Detect which cell encompasses the target text, then output its (X, Y) center coordinate. 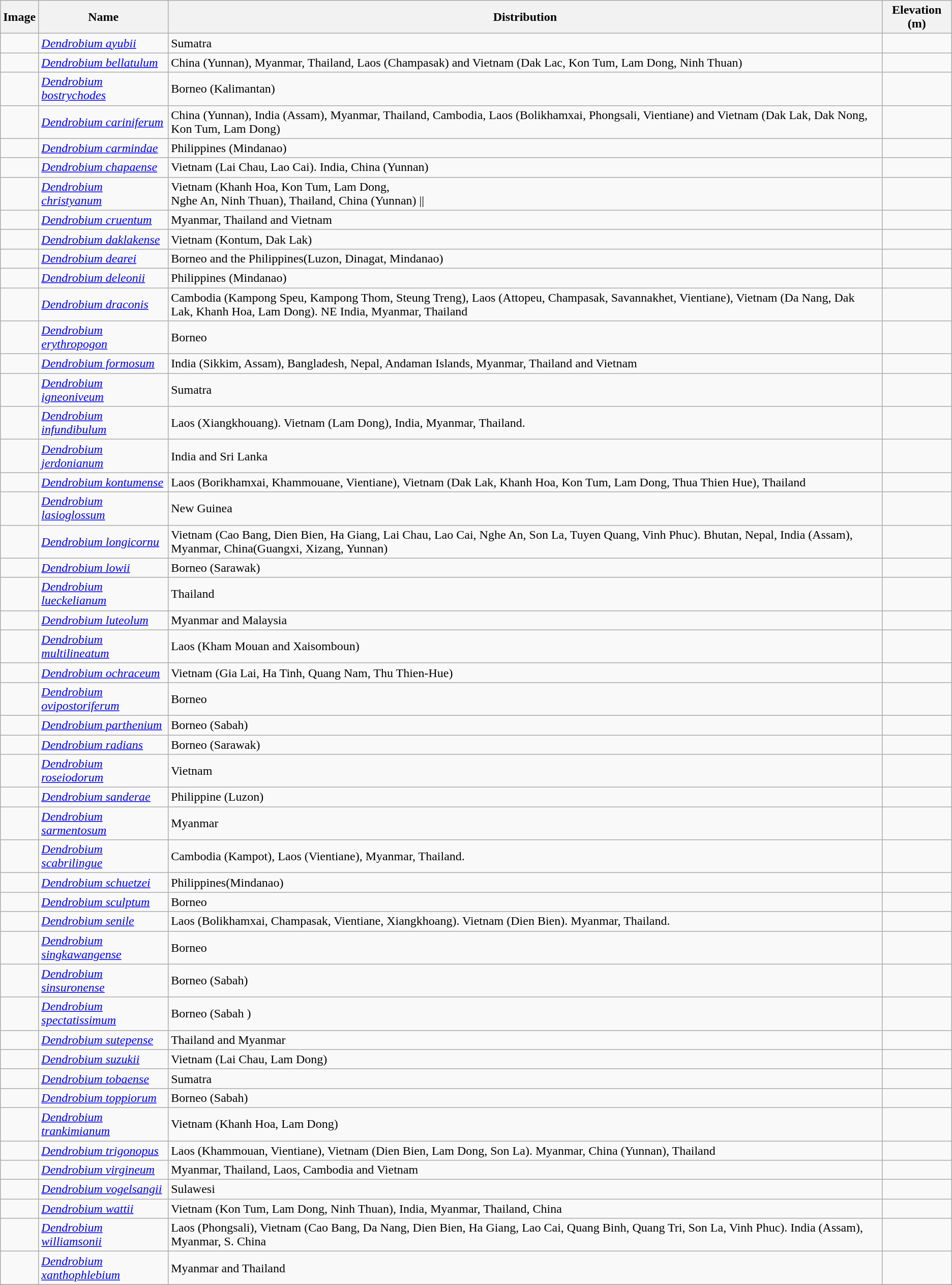
Vietnam (Khanh Hoa, Lam Dong) (525, 1124)
Thailand (525, 594)
Dendrobium ochraceum (104, 673)
Thailand and Myanmar (525, 1040)
Dendrobium lowii (104, 568)
Dendrobium toppiorum (104, 1098)
Dendrobium senile (104, 921)
Laos (Kham Mouan and Xaisomboun) (525, 646)
Dendrobium scabrilingue (104, 857)
Laos (Borikhamxai, Khammouane, Vientiane), Vietnam (Dak Lak, Khanh Hoa, Kon Tum, Lam Dong, Thua Thien Hue), Thailand (525, 482)
Dendrobium sanderae (104, 797)
Dendrobium radians (104, 744)
Philippine (Luzon) (525, 797)
Dendrobium sarmentosum (104, 823)
Dendrobium sutepense (104, 1040)
Vietnam (Kontum, Dak Lak) (525, 239)
Dendrobium sinsuronense (104, 981)
Laos (Xiangkhouang). Vietnam (Lam Dong), India, Myanmar, Thailand. (525, 423)
Borneo (Sabah ) (525, 1013)
Myanmar (525, 823)
Dendrobium lasioglossum (104, 509)
Dendrobium roseiodorum (104, 771)
Dendrobium dearei (104, 258)
China (Yunnan), Myanmar, Thailand, Laos (Champasak) and Vietnam (Dak Lac, Kon Tum, Lam Dong, Ninh Thuan) (525, 63)
Dendrobium carmindae (104, 148)
Dendrobium trankimianum (104, 1124)
Dendrobium christyanum (104, 193)
Vietnam (Lai Chau, Lam Dong) (525, 1059)
Dendrobium virgineum (104, 1170)
Laos (Khammouan, Vientiane), Vietnam (Dien Bien, Lam Dong, Son La). Myanmar, China (Yunnan), Thailand (525, 1150)
Image (19, 17)
Dendrobium draconis (104, 304)
Vietnam (Gia Lai, Ha Tinh, Quang Nam, Thu Thien-Hue) (525, 673)
Dendrobium ovipostoriferum (104, 699)
Dendrobium singkawangense (104, 947)
India (Sikkim, Assam), Bangladesh, Nepal, Andaman Islands, Myanmar, Thailand and Vietnam (525, 364)
Philippines(Mindanao) (525, 883)
Dendrobium formosum (104, 364)
Myanmar and Malaysia (525, 620)
Dendrobium williamsonii (104, 1235)
India and Sri Lanka (525, 456)
Dendrobium spectatissimum (104, 1013)
New Guinea (525, 509)
Dendrobium multilineatum (104, 646)
Myanmar and Thailand (525, 1268)
Dendrobium cariniferum (104, 122)
Vietnam (Khanh Hoa, Kon Tum, Lam Dong,Nghe An, Ninh Thuan), Thailand, China (Yunnan) || (525, 193)
Dendrobium infundibulum (104, 423)
Dendrobium bostrychodes (104, 89)
Dendrobium bellatulum (104, 63)
Dendrobium xanthophlebium (104, 1268)
Dendrobium trigonopus (104, 1150)
Myanmar, Thailand, Laos, Cambodia and Vietnam (525, 1170)
Dendrobium lueckelianum (104, 594)
Dendrobium sculptum (104, 902)
Dendrobium schuetzei (104, 883)
Name (104, 17)
Distribution (525, 17)
Dendrobium ayubii (104, 43)
Dendrobium luteolum (104, 620)
Vietnam (Lai Chau, Lao Cai). India, China (Yunnan) (525, 167)
Dendrobium longicornu (104, 541)
Elevation (m) (916, 17)
Dendrobium vogelsangii (104, 1189)
Sulawesi (525, 1189)
Dendrobium chapaense (104, 167)
Vietnam (Kon Tum, Lam Dong, Ninh Thuan), India, Myanmar, Thailand, China (525, 1209)
Dendrobium parthenium (104, 725)
Dendrobium kontumense (104, 482)
Dendrobium erythropogon (104, 338)
Dendrobium deleonii (104, 278)
Dendrobium jerdonianum (104, 456)
Dendrobium igneoniveum (104, 390)
Vietnam (525, 771)
Dendrobium tobaense (104, 1078)
Dendrobium wattii (104, 1209)
Laos (Bolikhamxai, Champasak, Vientiane, Xiangkhoang). Vietnam (Dien Bien). Myanmar, Thailand. (525, 921)
Borneo and the Philippines(Luzon, Dinagat, Mindanao) (525, 258)
Dendrobium cruentum (104, 220)
Cambodia (Kampot), Laos (Vientiane), Myanmar, Thailand. (525, 857)
Dendrobium daklakense (104, 239)
Dendrobium suzukii (104, 1059)
Borneo (Kalimantan) (525, 89)
Myanmar, Thailand and Vietnam (525, 220)
